From the cell containing the given text, extract its center point as (X, Y) coordinate. 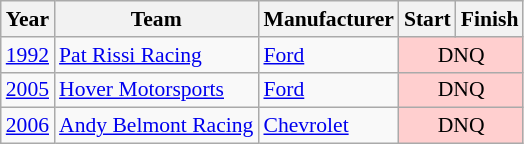
Hover Motorsports (156, 90)
2006 (28, 126)
Finish (490, 19)
Andy Belmont Racing (156, 126)
Pat Rissi Racing (156, 55)
Start (428, 19)
Year (28, 19)
Manufacturer (328, 19)
2005 (28, 90)
1992 (28, 55)
Team (156, 19)
Chevrolet (328, 126)
